Detect which cell encompasses the target text, then output its (X, Y) center coordinate. 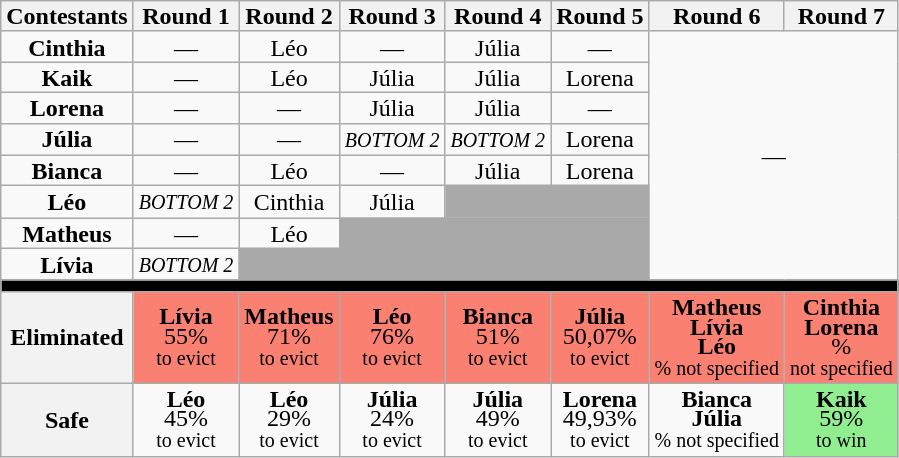
Eliminated (67, 337)
Matheus (67, 234)
Round 3 (392, 16)
Round 5 (600, 16)
Júlia49%to evict (498, 420)
Round 7 (841, 16)
Léo45%to evict (186, 420)
Kaik (67, 78)
Contestants (67, 16)
Round 1 (186, 16)
MatheusLíviaLéo% not specified (716, 337)
BiancaJúlia% not specified (716, 420)
Júlia24%to evict (392, 420)
Bianca (67, 170)
Round 4 (498, 16)
Lívia55%to evict (186, 337)
Kaik59%to win (841, 420)
Bianca51%to evict (498, 337)
Lorena49,93%to evict (600, 420)
Júlia50,07%to evict (600, 337)
Safe (67, 420)
Lívia (67, 264)
Léo76%to evict (392, 337)
Léo 29%to evict (289, 420)
Round 6 (716, 16)
Matheus71%to evict (289, 337)
Round 2 (289, 16)
CinthiaLorena%not specified (841, 337)
